Provide the (x, y) coordinate of the cell's center where the given text is located.  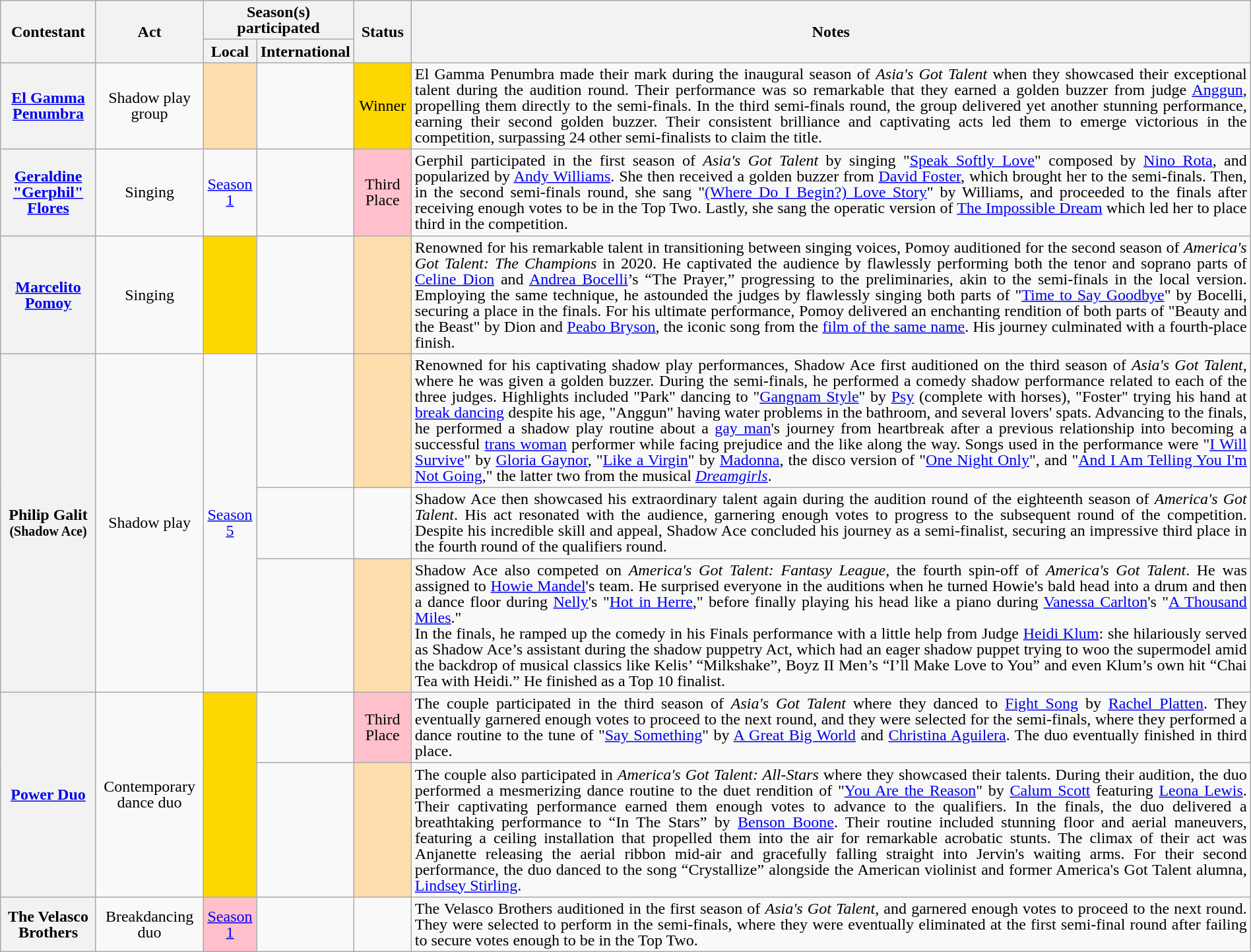
El Gamma Penumbra (49, 106)
Marcelito Pomoy (49, 294)
Notes (831, 32)
Geraldine "Gerphil" Flores (49, 193)
Contestant (49, 32)
International (305, 51)
Breakdancing duo (149, 924)
Act (149, 32)
Philip Galit(Shadow Ace) (49, 523)
Season 5 (230, 523)
The Velasco Brothers (49, 924)
Season(s) participated (278, 20)
Contemporary dance duo (149, 794)
Power Duo (49, 794)
Status (383, 32)
Winner (383, 106)
Shadow play group (149, 106)
Local (230, 51)
Shadow play (149, 523)
